Return (X, Y) of the center of cell containing provided text 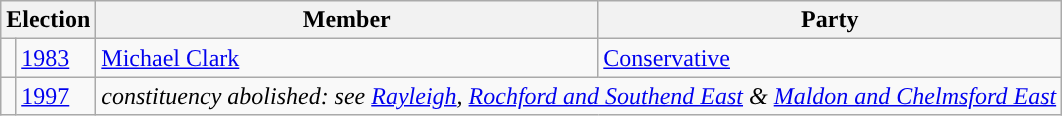
Michael Clark (347, 58)
1997 (56, 96)
constituency abolished: see Rayleigh, Rochford and Southend East & Maldon and Chelmsford East (579, 96)
1983 (56, 58)
Election (48, 20)
Party (830, 20)
Conservative (830, 58)
Member (347, 20)
